Scan for the cell matching the given text and deliver its [X, Y] coordinate at center. 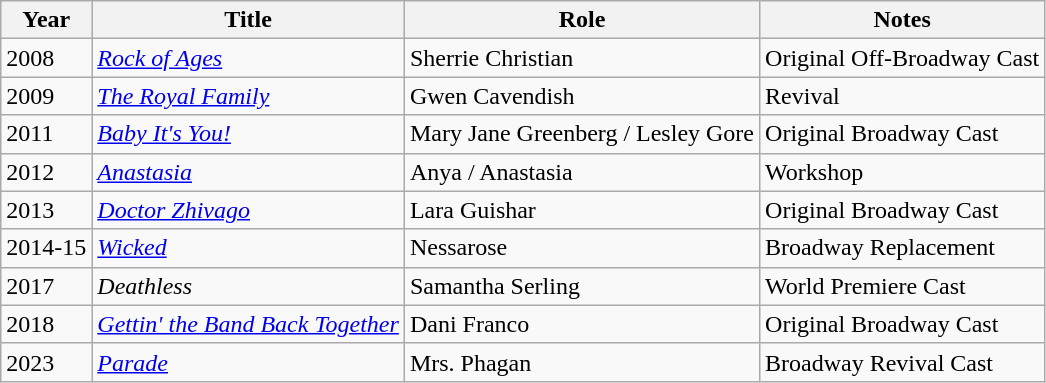
Baby It's You! [248, 134]
Year [46, 20]
2023 [46, 362]
2009 [46, 96]
Title [248, 20]
Dani Franco [582, 324]
Anya / Anastasia [582, 172]
Broadway Replacement [902, 248]
Rock of Ages [248, 58]
Role [582, 20]
Revival [902, 96]
2013 [46, 210]
Notes [902, 20]
Samantha Serling [582, 286]
2018 [46, 324]
Anastasia [248, 172]
Gwen Cavendish [582, 96]
Broadway Revival Cast [902, 362]
Parade [248, 362]
Lara Guishar [582, 210]
Mary Jane Greenberg / Lesley Gore [582, 134]
Workshop [902, 172]
Doctor Zhivago [248, 210]
Nessarose [582, 248]
2008 [46, 58]
2014-15 [46, 248]
Deathless [248, 286]
World Premiere Cast [902, 286]
Original Off-Broadway Cast [902, 58]
Sherrie Christian [582, 58]
2011 [46, 134]
Wicked [248, 248]
The Royal Family [248, 96]
2017 [46, 286]
2012 [46, 172]
Mrs. Phagan [582, 362]
Gettin' the Band Back Together [248, 324]
